Detect which cell encompasses the target text, then output its (X, Y) center coordinate. 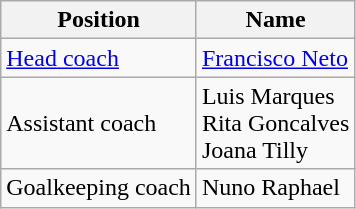
Francisco Neto (275, 58)
Assistant coach (99, 123)
Head coach (99, 58)
Name (275, 20)
Luis Marques Rita Goncalves Joana Tilly (275, 123)
Goalkeeping coach (99, 188)
Position (99, 20)
Nuno Raphael (275, 188)
